Provide the [X, Y] coordinate of the cell's center where the given text is located.  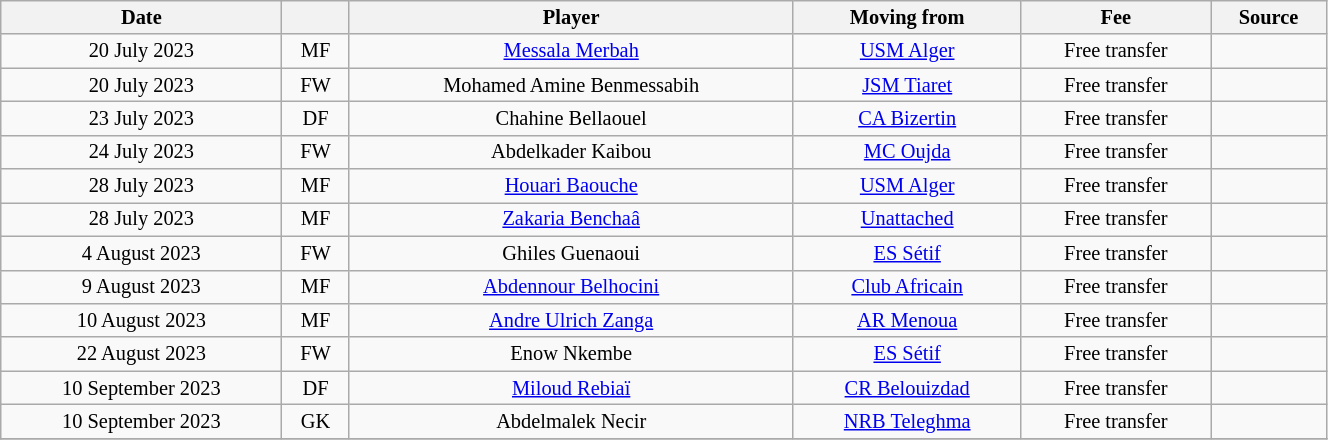
MC Oujda [907, 152]
Abdennour Belhocini [571, 287]
Andre Ulrich Zanga [571, 320]
23 July 2023 [142, 118]
22 August 2023 [142, 354]
Fee [1116, 17]
CA Bizertin [907, 118]
Houari Baouche [571, 186]
CR Belouizdad [907, 388]
Zakaria Benchaâ [571, 219]
Chahine Bellaouel [571, 118]
24 July 2023 [142, 152]
Abdelmalek Necir [571, 421]
Date [142, 17]
Player [571, 17]
Enow Nkembe [571, 354]
JSM Tiaret [907, 85]
Unattached [907, 219]
10 August 2023 [142, 320]
4 August 2023 [142, 253]
Moving from [907, 17]
Club Africain [907, 287]
Source [1269, 17]
NRB Teleghma [907, 421]
Abdelkader Kaibou [571, 152]
Miloud Rebiaï [571, 388]
Mohamed Amine Benmessabih [571, 85]
9 August 2023 [142, 287]
Ghiles Guenaoui [571, 253]
GK [316, 421]
Messala Merbah [571, 51]
AR Menoua [907, 320]
